Return (X, Y) of the center of cell containing provided text 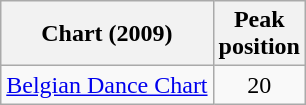
Peakposition (259, 34)
20 (259, 85)
Belgian Dance Chart (107, 85)
Chart (2009) (107, 34)
